Extract the [X, Y] coordinate from the center of the cell holding the provided text.  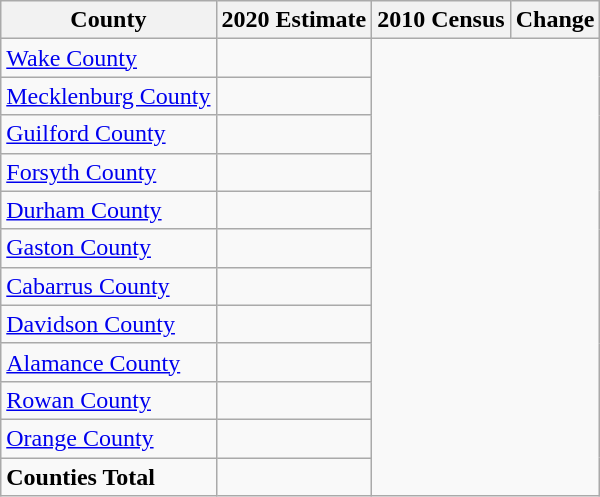
Guilford County [108, 134]
Rowan County [108, 400]
Mecklenburg County [108, 96]
Durham County [108, 210]
Gaston County [108, 248]
Orange County [108, 438]
2010 Census [441, 20]
Wake County [108, 58]
Forsyth County [108, 172]
Change [555, 20]
Counties Total [108, 477]
Davidson County [108, 324]
2020 Estimate [294, 20]
Alamance County [108, 362]
County [108, 20]
Cabarrus County [108, 286]
